Locate the cell with the specified text and output its (x, y) center coordinate. 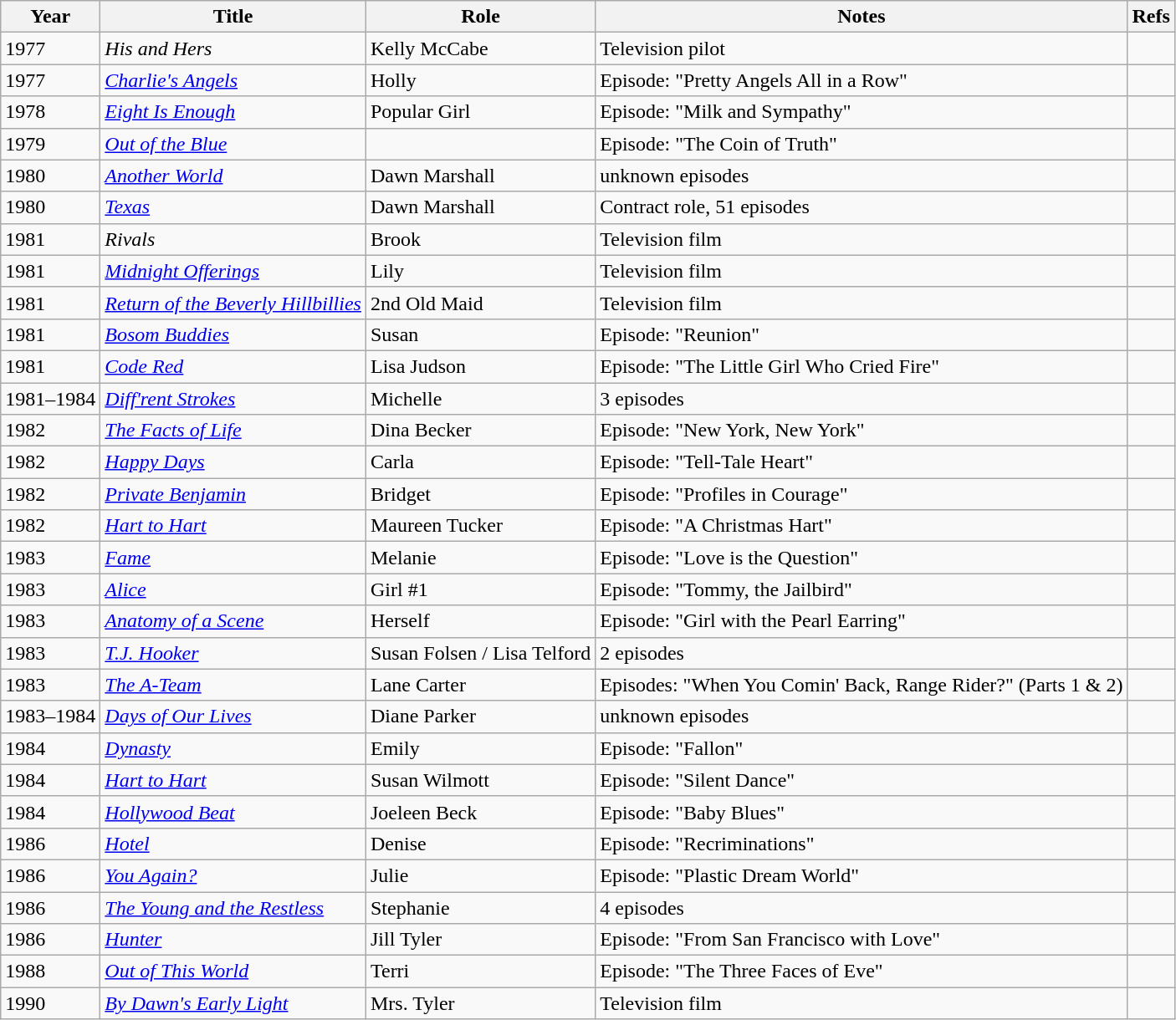
By Dawn's Early Light (233, 1003)
Denise (480, 844)
Susan Wilmott (480, 780)
Maureen Tucker (480, 526)
Diff'rent Strokes (233, 399)
Julie (480, 875)
Happy Days (233, 462)
1990 (50, 1003)
Contract role, 51 episodes (862, 207)
The Young and the Restless (233, 907)
Episode: "Baby Blues" (862, 812)
Television pilot (862, 48)
Another World (233, 176)
Girl #1 (480, 589)
Lane Carter (480, 685)
Episode: "Tell-Tale Heart" (862, 462)
Out of the Blue (233, 144)
Out of This World (233, 972)
Anatomy of a Scene (233, 621)
1988 (50, 972)
2 episodes (862, 653)
Michelle (480, 399)
Episode: "Tommy, the Jailbird" (862, 589)
Charlie's Angels (233, 80)
Episode: "Milk and Sympathy" (862, 112)
Episode: "The Coin of Truth" (862, 144)
1983–1984 (50, 717)
3 episodes (862, 399)
Fame (233, 558)
Episode: "Silent Dance" (862, 780)
Bosom Buddies (233, 334)
Hotel (233, 844)
Lisa Judson (480, 366)
Stephanie (480, 907)
Bridget (480, 494)
Hunter (233, 940)
Jill Tyler (480, 940)
Year (50, 17)
The A-Team (233, 685)
Midnight Offerings (233, 271)
Episode: "The Three Faces of Eve" (862, 972)
Title (233, 17)
Episode: "Girl with the Pearl Earring" (862, 621)
Episode: "Pretty Angels All in a Row" (862, 80)
Kelly McCabe (480, 48)
Diane Parker (480, 717)
1978 (50, 112)
Episodes: "When You Comin' Back, Range Rider?" (Parts 1 & 2) (862, 685)
Refs (1151, 17)
1979 (50, 144)
1981–1984 (50, 399)
Joeleen Beck (480, 812)
Episode: "Fallon" (862, 748)
Dina Becker (480, 431)
4 episodes (862, 907)
Mrs. Tyler (480, 1003)
Return of the Beverly Hillbillies (233, 303)
T.J. Hooker (233, 653)
Eight Is Enough (233, 112)
Carla (480, 462)
2nd Old Maid (480, 303)
Episode: "Profiles in Courage" (862, 494)
Hollywood Beat (233, 812)
Notes (862, 17)
Alice (233, 589)
Brook (480, 239)
Episode: "Love is the Question" (862, 558)
Susan (480, 334)
His and Hers (233, 48)
The Facts of Life (233, 431)
Holly (480, 80)
Episode: "New York, New York" (862, 431)
Episode: "A Christmas Hart" (862, 526)
Episode: "From San Francisco with Love" (862, 940)
Melanie (480, 558)
Episode: "Recriminations" (862, 844)
Private Benjamin (233, 494)
Dynasty (233, 748)
Lily (480, 271)
Herself (480, 621)
Code Red (233, 366)
Popular Girl (480, 112)
Texas (233, 207)
Rivals (233, 239)
You Again? (233, 875)
Episode: "Plastic Dream World" (862, 875)
Episode: "Reunion" (862, 334)
Emily (480, 748)
Susan Folsen / Lisa Telford (480, 653)
Terri (480, 972)
Role (480, 17)
Days of Our Lives (233, 717)
Episode: "The Little Girl Who Cried Fire" (862, 366)
